Detect which cell encompasses the target text, then output its [x, y] center coordinate. 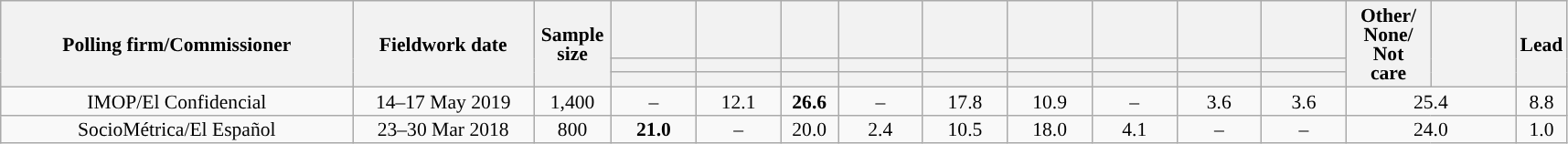
24.0 [1430, 129]
10.9 [1050, 100]
14–17 May 2019 [443, 100]
Polling firm/Commissioner [177, 44]
25.4 [1430, 100]
1.0 [1541, 129]
8.8 [1541, 100]
SocioMétrica/El Español [177, 129]
26.6 [810, 100]
1,400 [572, 100]
Lead [1541, 44]
23–30 Mar 2018 [443, 129]
IMOP/El Confidencial [177, 100]
21.0 [655, 129]
18.0 [1050, 129]
12.1 [739, 100]
800 [572, 129]
Sample size [572, 44]
4.1 [1134, 129]
2.4 [880, 129]
Other/None/Notcare [1388, 44]
Fieldwork date [443, 44]
10.5 [965, 129]
17.8 [965, 100]
20.0 [810, 129]
